Scan for the cell matching the given text and deliver its [x, y] coordinate at center. 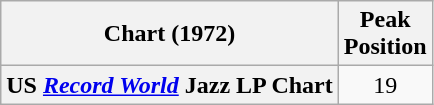
PeakPosition [385, 34]
US Record World Jazz LP Chart [170, 85]
19 [385, 85]
Chart (1972) [170, 34]
